Find where the given text appears and provide that cell's center as [x, y] coordinate. 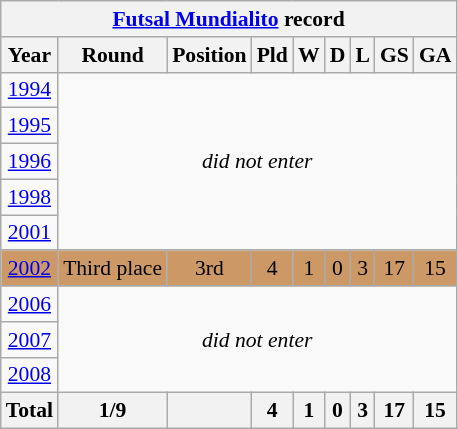
1/9 [112, 411]
2006 [30, 304]
2002 [30, 269]
1998 [30, 197]
Position [209, 55]
2001 [30, 233]
2007 [30, 340]
GA [436, 55]
1994 [30, 90]
1996 [30, 162]
1995 [30, 126]
Futsal Mundialito record [229, 19]
GS [394, 55]
W [309, 55]
Round [112, 55]
2008 [30, 375]
Pld [272, 55]
Third place [112, 269]
Total [30, 411]
Year [30, 55]
D [338, 55]
L [362, 55]
3rd [209, 269]
